For the text-containing cell, return its midpoint in (X, Y) coordinate format. 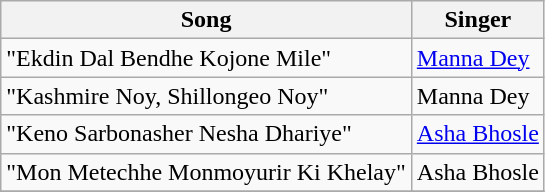
Song (206, 20)
"Keno Sarbonasher Nesha Dhariye" (206, 134)
"Mon Metechhe Monmoyurir Ki Khelay" (206, 172)
"Ekdin Dal Bendhe Kojone Mile" (206, 58)
"Kashmire Noy, Shillongeo Noy" (206, 96)
Singer (478, 20)
